Find where the given text appears and provide that cell's center as [x, y] coordinate. 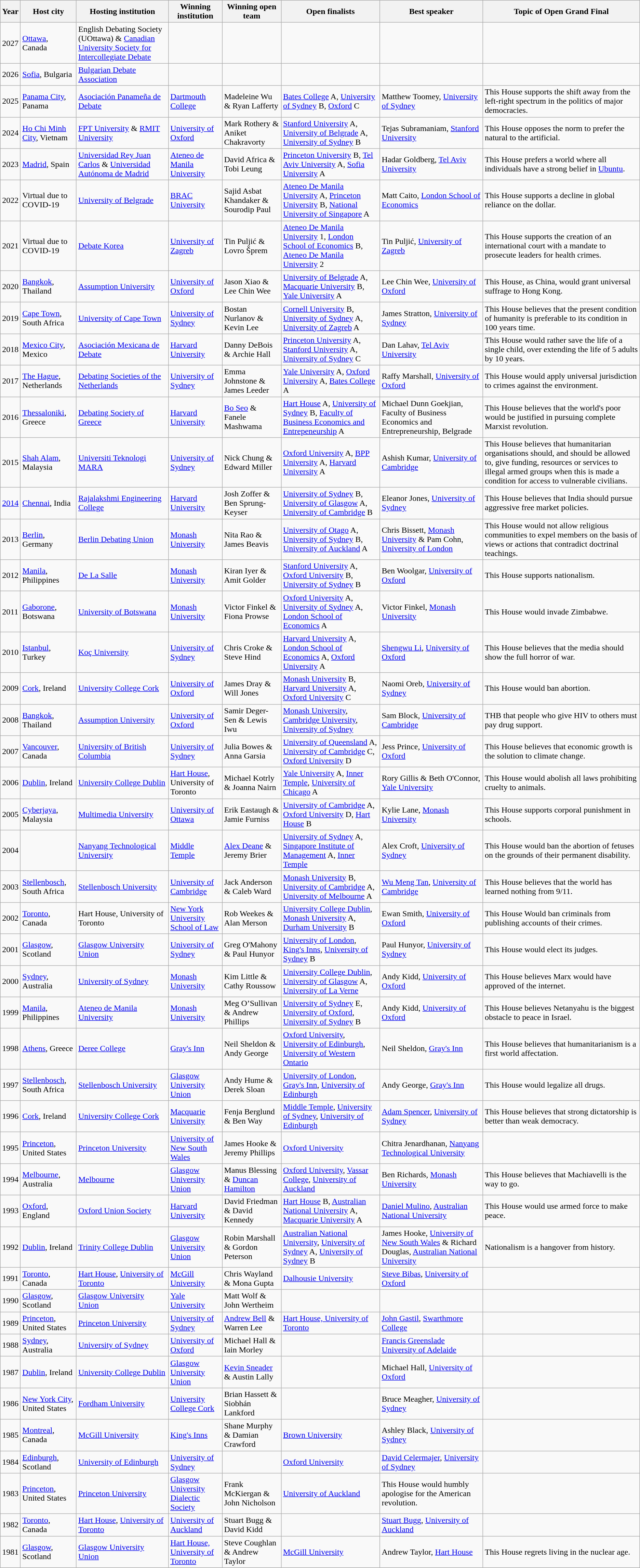
This House believes that economic growth is the solution to climate change. [561, 751]
Kim Little & Cathy Roussow [252, 981]
Melbourne, Australia [49, 1179]
This House, as China, would grant universal suffrage to Hong Kong. [561, 286]
This House would invade Zimbabwe. [561, 612]
Madeleine Wu & Ryan Lafferty [252, 101]
James Dray & Will Jones [252, 688]
This House prefers a world where all individuals have a strong belief in Ubuntu. [561, 164]
New York University School of Law [196, 918]
Victor Finkel, Monash University [431, 612]
Michael Hall & Iain Morley [252, 1345]
Ottawa, Canada [49, 43]
This House believes that the present condition of humanity is preferable to its condition in 100 years time. [561, 318]
Tin Puljić, University of Zagreb [431, 246]
Greg O'Mahony & Paul Hunyor [252, 949]
Rory Gillis & Beth O'Connor, Yale University [431, 783]
This House believes Netanyahu is the biggest obstacle to peace in Israel. [561, 1013]
1983 [10, 1494]
Victor Finkel & Fiona Prowse [252, 612]
Andy George, Gray's Inn [431, 1085]
1986 [10, 1403]
2001 [10, 949]
Bostan Nurlanov & Kevin Lee [252, 318]
2010 [10, 652]
Ashley Black, University of Sydney [431, 1435]
University of Ottawa [196, 814]
Ateneo De Manila University 1, London School of Economics B, Ateneo De Manila University 2 [330, 246]
Daniel Mulino, Australian National University [431, 1211]
Meg O’Sullivan & Andrew Phillips [252, 1013]
Alex Deane & Jeremy Brier [252, 851]
Athens, Greece [49, 1049]
University of London, King's Inns, University of Sydney B [330, 949]
Brian Hassett & Siobhán Lankford [252, 1403]
2017 [10, 381]
This House would legalize all drugs. [561, 1085]
Edinburgh, Scotland [49, 1462]
Bruce Meagher, University of Sydney [431, 1403]
2008 [10, 720]
Kiran Iyer & Amit Golder [252, 575]
Hosting institution [122, 12]
1994 [10, 1179]
Ho Chi Minh City, Vietnam [49, 133]
Michael Hall, University of Oxford [431, 1372]
2003 [10, 886]
Topic of Open Grand Final [561, 12]
Robin Marshall & Gordon Peterson [252, 1247]
2000 [10, 981]
Debating Society of Greece [122, 417]
Rob Weekes & Alan Merson [252, 918]
2013 [10, 539]
Dartmouth College [196, 101]
Ben Richards, Monash University [431, 1179]
2021 [10, 246]
University of Queensland A, University of Cambridge C, Oxford University D [330, 751]
This House believes that humanitarianism is a first world affectation. [561, 1049]
Sajid Asbat Khandaker & Sourodip Paul [252, 200]
Monash University, Cambridge University, University of Sydney [330, 720]
2002 [10, 918]
Oxford University, Vassar College, University of Auckland [330, 1179]
Bates College A, University of Sydney B, Oxford C [330, 101]
Tin Puljić & Lovro Šprem [252, 246]
Chris Wayland & Mona Gupta [252, 1278]
Best speaker [431, 12]
This House would abolish all laws prohibiting cruelty to animals. [561, 783]
This House would humbly apologise for the American revolution. [431, 1494]
2026 [10, 75]
Frank McKiergan & John Nicholson [252, 1494]
University of Sydney B, University of Glasgow A, University of Cambridge B [330, 503]
University of Belgrade A, Macquarie University B, Yale University A [330, 286]
Dan Lahav, Tel Aviv University [431, 349]
Raffy Marshall, University of Oxford [431, 381]
This House supports a decline in global reliance on the dollar. [561, 200]
University of Cambridge A, Oxford University D, Hart House B [330, 814]
Dalhousie University [330, 1278]
1982 [10, 1525]
This House believes that the world's poor would be justified in pursuing complete Marxist revolution. [561, 417]
Middle Temple, University of Sydney, University of Edinburgh [330, 1116]
Thessaloniki, Greece [49, 417]
Hart House A, University of Sydney B, Faculty of Business Economics and Entrepeneurship A [330, 417]
Oxford University A, BPP University A, Harvard University A [330, 463]
This House regrets living in the nuclear age. [561, 1552]
1989 [10, 1323]
This House would use armed force to make peace. [561, 1211]
Yale University A, Oxford University A, Bates College A [330, 381]
Bulgarian Debate Association [122, 75]
Sam Block, University of Cambridge [431, 720]
This House believes that strong dictatorship is better than weak democracy. [561, 1116]
Berlin, Germany [49, 539]
Host city [49, 12]
Ateneo De Manila University A, Princeton University B, National University of Singapore A [330, 200]
1993 [10, 1211]
Josh Zoffer & Ben Sprung-Keyser [252, 503]
Alex Croft, University of Sydney [431, 851]
University of London, Gray's Inn, University of Edinburgh [330, 1085]
1996 [10, 1116]
Andrew Taylor, Hart House [431, 1552]
Madrid, Spain [49, 164]
University of Belgrade [122, 200]
John Gastil, Swarthmore College [431, 1323]
Naomi Oreb, University of Sydney [431, 688]
THB that people who give HIV to others must pay drug support. [561, 720]
James Hooke, University of New South Wales & Richard Douglas, Australian National University [431, 1247]
Chennai, India [49, 503]
Macquarie University [196, 1116]
2005 [10, 814]
Fordham University [122, 1403]
University of Sydney A, Singapore Institute of Management A, Inner Temple [330, 851]
This House believes that Machiavelli is the way to go. [561, 1179]
2014 [10, 503]
University of Cape Town [122, 318]
2022 [10, 200]
Nanyang Technological University [122, 851]
Mark Rothery & Aniket Chakravorty [252, 133]
Universiti Teknologi MARA [122, 463]
Stanford University A, Oxford University B, University of Sydney B [330, 575]
Matt Wolf & John Wertheim [252, 1301]
Winning institution [196, 12]
Koç University [122, 652]
David Celermajer, University of Sydney [431, 1462]
Multimedia University [122, 814]
University of British Columbia [122, 751]
Monash University B, University of Cambridge A, University of Melbourne A [330, 886]
This House would ban the abortion of fetuses on the grounds of their permanent disability. [561, 851]
1991 [10, 1278]
Monash University B, Harvard University A, Oxford University C [330, 688]
Danny DeBois & Archie Hall [252, 349]
This House believes that the world has learned nothing from 9/11. [561, 886]
Michael Dunn Goekjian, Faculty of Business Economics and Entrepreneurship, Belgrade [431, 417]
Shah Alam, Malaysia [49, 463]
Hart House B, Australian National University A, Macquarie University A [330, 1211]
Ewan Smith, University of Oxford [431, 918]
Neil Sheldon & Andy George [252, 1049]
1981 [10, 1552]
1985 [10, 1435]
Oxford University, University of Edinburgh, University of Western Ontario [330, 1049]
1987 [10, 1372]
Neil Sheldon, Gray's Inn [431, 1049]
Sofia, Bulgaria [49, 75]
Nationalism is a hangover from history. [561, 1247]
Bo Seo & Fanele Mashwama [252, 417]
University College Dublin, University of Glasgow A, University of La Verne [330, 981]
Nita Rao & James Beavis [252, 539]
This House believes Marx would have approved of the internet. [561, 981]
Adam Spencer, University of Sydney [431, 1116]
Cape Town, South Africa [49, 318]
Harvard University A, London School of Economics A, Oxford University A [330, 652]
Wu Meng Tan, University of Cambridge [431, 886]
Shane Murphy & Damian Crawford [252, 1435]
2007 [10, 751]
Kevin Sneader & Austin Lally [252, 1372]
Stuart Bugg, University of Auckland [431, 1525]
University of Botswana [122, 612]
Princeton University A, Stanford University A, University of Sydney C [330, 349]
2024 [10, 133]
Kylie Lane, Monash University [431, 814]
2023 [10, 164]
Julia Bowes & Anna Garsia [252, 751]
Emma Johnstone & James Leeder [252, 381]
David Friedman & David Kennedy [252, 1211]
Stanford University A, University of Belgrade A, University of Sydney B [330, 133]
Lee Chin Wee, University of Oxford [431, 286]
Cyberjaya, Malaysia [49, 814]
This House would elect its judges. [561, 949]
2006 [10, 783]
Asociación Mexicana de Debate [122, 349]
2012 [10, 575]
2016 [10, 417]
De La Salle [122, 575]
This House supports the creation of an international court with a mandate to prosecute leaders for health crimes. [561, 246]
Oxford Union Society [122, 1211]
Jess Prince, University of Oxford [431, 751]
University of Zagreb [196, 246]
Steve Coughlan & Andrew Taylor [252, 1552]
2004 [10, 851]
Erik Eastaugh & Jamie Furniss [252, 814]
This House would rather save the life of a single child, over extending the life of 5 adults by 10 years. [561, 349]
Gaborone, Botswana [49, 612]
Jason Xiao & Lee Chin Wee [252, 286]
1988 [10, 1345]
Debating Societies of the Netherlands [122, 381]
Matthew Toomey, University of Sydney [431, 101]
Yale University [196, 1301]
Paul Hunyor, University of Sydney [431, 949]
Brown University [330, 1435]
Mexico City, Mexico [49, 349]
2019 [10, 318]
1999 [10, 1013]
Istanbul, Turkey [49, 652]
2020 [10, 286]
Melbourne [122, 1179]
Jack Anderson & Caleb Ward [252, 886]
2025 [10, 101]
Oxford University A, University of Sydney A, London School of Economics A [330, 612]
Winning open team [252, 12]
Andy Hume & Derek Sloan [252, 1085]
1990 [10, 1301]
Ben Woolgar, University of Oxford [431, 575]
Yale University A, Inner Temple, University of Chicago A [330, 783]
Eleanor Jones, University of Sydney [431, 503]
1984 [10, 1462]
This House believes that the media should show the full horror of war. [561, 652]
Panama City, Panama [49, 101]
Trinity College Dublin [122, 1247]
Asociación Panameña de Debate [122, 101]
Matt Caito, London School of Economics [431, 200]
Debate Korea [122, 246]
1998 [10, 1049]
Fenja Berglund & Ben Way [252, 1116]
Deree College [122, 1049]
This House believes that India should pursue aggressive free market policies. [561, 503]
Michael Kotrly & Joanna Nairn [252, 783]
Glasgow University Dialectic Society [196, 1494]
English Debating Society (UOttawa) & Canadian University Society for Intercollegiate Debate [122, 43]
This House would not allow religious communities to expel members on the basis of views or actions that contradict doctrinal teachings. [561, 539]
University College Dublin, Monash University A, Durham University B [330, 918]
Montreal, Canada [49, 1435]
David Africa & Tobi Leung [252, 164]
1997 [10, 1085]
This House would apply universal jurisdiction to crimes against the environment. [561, 381]
University of Cambridge [196, 886]
Ashish Kumar, University of Cambridge [431, 463]
Nick Chung & Edward Miller [252, 463]
This House supports nationalism. [561, 575]
Tejas Subramaniam, Stanford University [431, 133]
Chris Bissett, Monash University & Pam Cohn, University of London [431, 539]
Berlin Debating Union [122, 539]
University of New South Wales [196, 1148]
Princeton University B, Tel Aviv University A, Sofia University A [330, 164]
James Stratton, University of Sydney [431, 318]
Vancouver, Canada [49, 751]
King's Inns [196, 1435]
Francis Greenslade University of Adelaide [431, 1345]
Steve Bibas, University of Oxford [431, 1278]
Middle Temple [196, 851]
Year [10, 12]
2027 [10, 43]
This House supports the shift away from the left-right spectrum in the politics of major democracies. [561, 101]
James Hooke & Jeremy Phillips [252, 1148]
The Hague, Netherlands [49, 381]
Oxford, England [49, 1211]
BRAC University [196, 200]
2015 [10, 463]
Open finalists [330, 12]
FPT University & RMIT University [122, 133]
University of Edinburgh [122, 1462]
Cornell University B, University of Sydney A, University of Zagreb A [330, 318]
Samir Deger-Sen & Lewis Iwu [252, 720]
2009 [10, 688]
This House Would ban criminals from publishing accounts of their crimes. [561, 918]
Australian National University, University of Sydney A, University of Sydney B [330, 1247]
2018 [10, 349]
1992 [10, 1247]
Shengwu Li, University of Oxford [431, 652]
This House would ban abortion. [561, 688]
This House opposes the norm to prefer the natural to the artificial. [561, 133]
Andrew Bell & Warren Lee [252, 1323]
Hadar Goldberg, Tel Aviv University [431, 164]
This House supports corporal punishment in schools. [561, 814]
New York City, United States [49, 1403]
Rajalakshmi Engineering College [122, 503]
2011 [10, 612]
University of Sydney E, University of Oxford, University of Sydney B [330, 1013]
Stuart Bugg & David Kidd [252, 1525]
University of Otago A, University of Sydney B, University of Auckland A [330, 539]
Chris Croke & Steve Hind [252, 652]
Chitra Jenardhanan, Nanyang Technological University [431, 1148]
Manus Blessing & Duncan Hamilton [252, 1179]
Gray's Inn [196, 1049]
1995 [10, 1148]
Universidad Rey Juan Carlos & Universidad Autónoma de Madrid [122, 164]
